Output the (X, Y) coordinate of the center of the cell containing the given text.  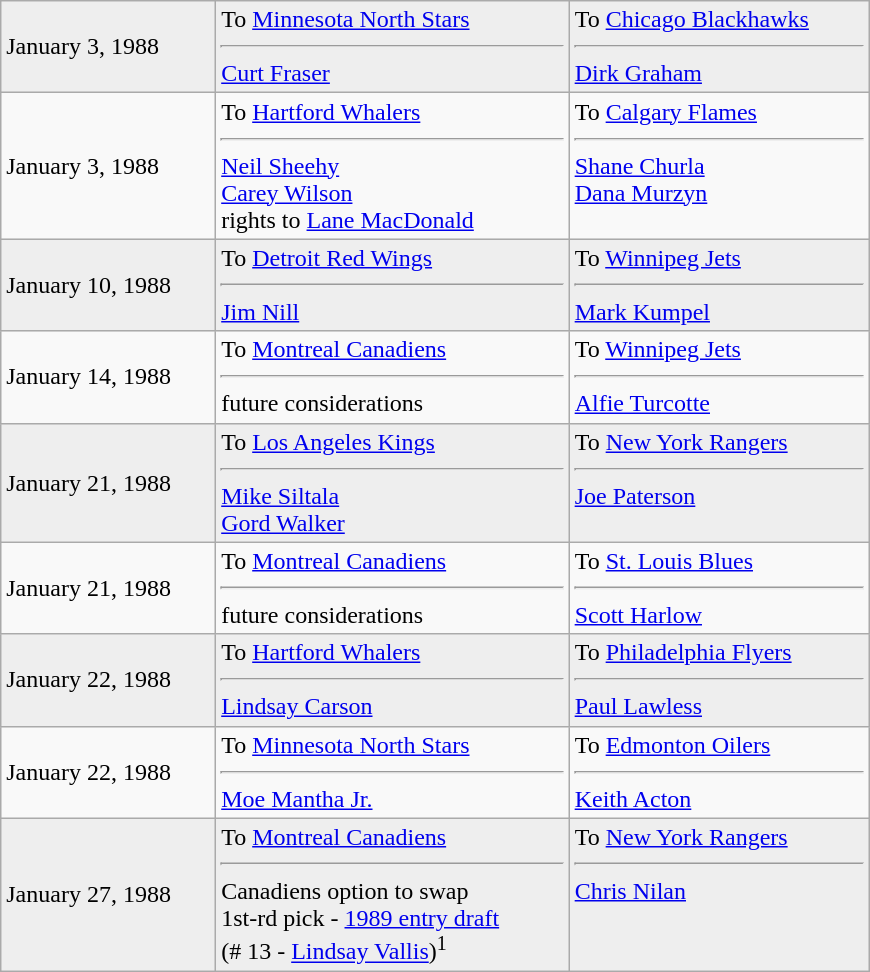
To Detroit Red WingsJim Nill (392, 285)
To Calgary FlamesShane ChurlaDana Murzyn (719, 166)
To Edmonton OilersKeith Acton (719, 772)
To Hartford WhalersNeil SheehyCarey Wilsonrights to Lane MacDonald (392, 166)
To Los Angeles KingsMike SiltalaGord Walker (392, 482)
To Minnesota North StarsMoe Mantha Jr. (392, 772)
To Chicago BlackhawksDirk Graham (719, 47)
To Hartford WhalersLindsay Carson (392, 680)
To Winnipeg JetsMark Kumpel (719, 285)
To Montreal CanadiensCanadiens option to swap1st-rd pick - 1989 entry draft(# 13 - Lindsay Vallis)1 (392, 894)
To St. Louis BluesScott Harlow (719, 588)
January 14, 1988 (108, 377)
To New York RangersChris Nilan (719, 894)
To New York RangersJoe Paterson (719, 482)
To Winnipeg JetsAlfie Turcotte (719, 377)
January 27, 1988 (108, 894)
January 10, 1988 (108, 285)
To Philadelphia FlyersPaul Lawless (719, 680)
To Minnesota North StarsCurt Fraser (392, 47)
